Identify which cell holds the provided text, then report its (X, Y) central coordinate. 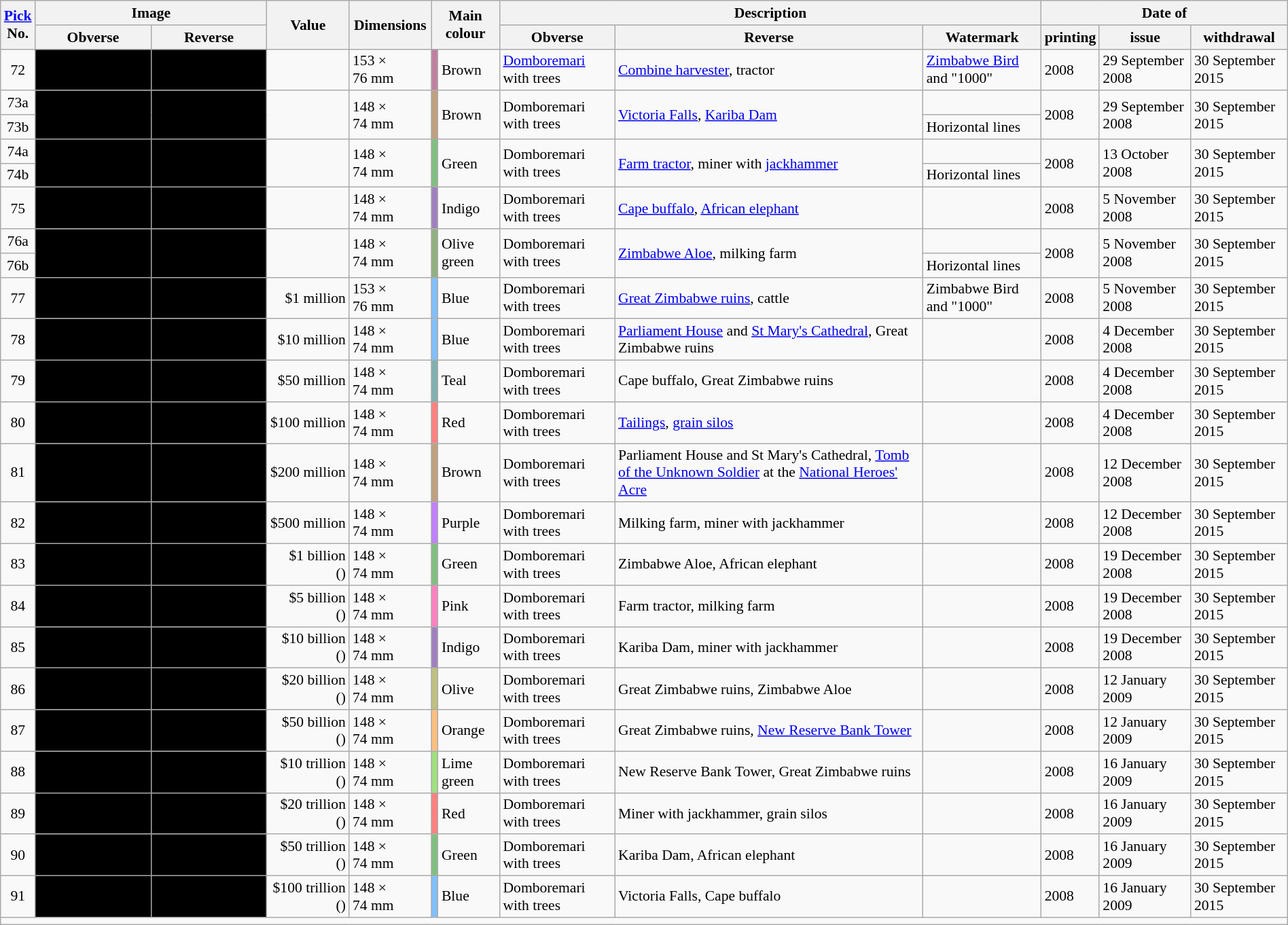
Olive (469, 689)
$10 trillion() (308, 772)
74b (18, 175)
73b (18, 127)
$20 billion() (308, 689)
printing (1071, 37)
Farm tractor, miner with jackhammer (769, 163)
89 (18, 814)
$500 million (308, 523)
79 (18, 382)
$50 trillion() (308, 856)
76b (18, 266)
75 (18, 208)
$10 billion() (308, 648)
78 (18, 340)
Value (308, 24)
Lime green (469, 772)
$10 million (308, 340)
Tailings, grain silos (769, 422)
76a (18, 241)
Purple (469, 523)
Kariba Dam, miner with jackhammer (769, 648)
Great Zimbabwe ruins, cattle (769, 297)
84 (18, 606)
withdrawal (1239, 37)
72 (18, 69)
Olive green (469, 253)
$100 million (308, 422)
$5 billion() (308, 606)
90 (18, 856)
Description (770, 13)
Watermark (982, 37)
87 (18, 731)
$50 billion() (308, 731)
Main colour (466, 24)
Combine harvester, tractor (769, 69)
Great Zimbabwe ruins, New Reserve Bank Tower (769, 731)
Zimbabwe Aloe, milking farm (769, 253)
Victoria Falls, Cape buffalo (769, 896)
82 (18, 523)
Cape buffalo, Great Zimbabwe ruins (769, 382)
$20 trillion() (308, 814)
$1 billion() (308, 565)
73a (18, 103)
88 (18, 772)
Miner with jackhammer, grain silos (769, 814)
85 (18, 648)
$100 trillion() (308, 896)
Milking farm, miner with jackhammer (769, 523)
Kariba Dam, African elephant (769, 856)
PickNo. (18, 24)
Teal (469, 382)
Parliament House and St Mary's Cathedral, Great Zimbabwe ruins (769, 340)
Victoria Falls, Kariba Dam (769, 115)
81 (18, 473)
Date of (1164, 13)
Cape buffalo, African elephant (769, 208)
Orange (469, 731)
83 (18, 565)
74a (18, 151)
Pink (469, 606)
Great Zimbabwe ruins, Zimbabwe Aloe (769, 689)
$1 million (308, 297)
Zimbabwe Aloe, African elephant (769, 565)
$200 million (308, 473)
Image (151, 13)
New Reserve Bank Tower, Great Zimbabwe ruins (769, 772)
Farm tractor, milking farm (769, 606)
91 (18, 896)
$50 million (308, 382)
80 (18, 422)
13 October 2008 (1145, 163)
Dimensions (390, 24)
77 (18, 297)
Parliament House and St Mary's Cathedral, Tomb of the Unknown Soldier at the National Heroes' Acre (769, 473)
issue (1145, 37)
86 (18, 689)
